Locate the cell with the specified text and output its [x, y] center coordinate. 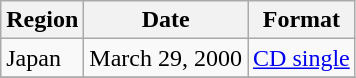
Format [302, 20]
Date [166, 20]
Japan [42, 58]
CD single [302, 58]
March 29, 2000 [166, 58]
Region [42, 20]
